Provide the [X, Y] coordinate of the cell's center where the given text is located.  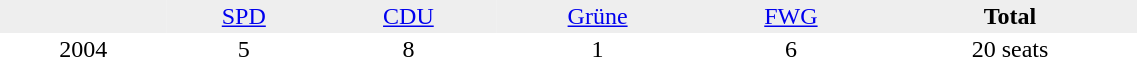
FWG [790, 16]
CDU [408, 16]
Grüne [598, 16]
Total [1010, 16]
SPD [244, 16]
